Locate the cell with the specified text and output its (x, y) center coordinate. 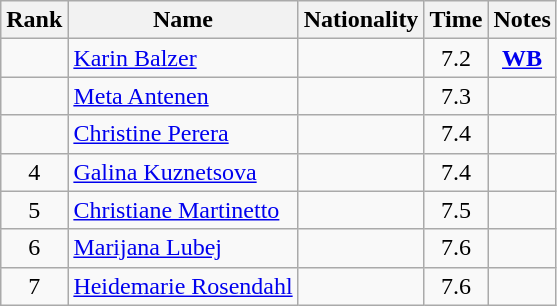
Name (183, 20)
Christiane Martinetto (183, 210)
Marijana Lubej (183, 248)
6 (34, 248)
WB (522, 58)
Rank (34, 20)
Karin Balzer (183, 58)
Notes (522, 20)
7.3 (456, 96)
7.2 (456, 58)
Christine Perera (183, 134)
Heidemarie Rosendahl (183, 286)
7.5 (456, 210)
4 (34, 172)
Nationality (361, 20)
5 (34, 210)
Meta Antenen (183, 96)
Time (456, 20)
7 (34, 286)
Galina Kuznetsova (183, 172)
